Pinpoint the cell where the given text exists, returning its [x, y] midpoint coordinate. 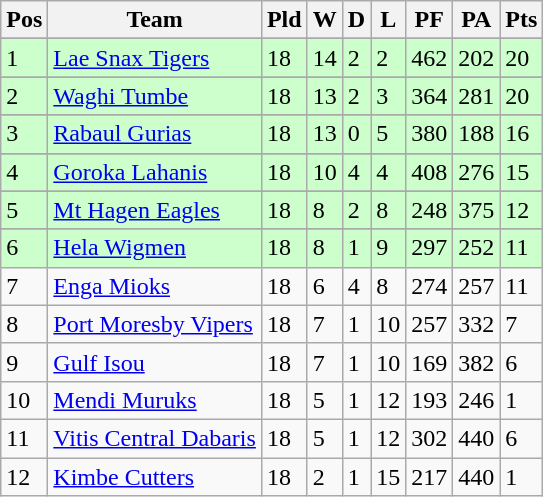
380 [430, 134]
16 [522, 134]
Gulf Isou [155, 362]
Rabaul Gurias [155, 134]
Goroka Lahanis [155, 172]
0 [356, 134]
Mendi Muruks [155, 400]
217 [430, 477]
L [388, 20]
375 [476, 210]
D [356, 20]
202 [476, 58]
281 [476, 96]
Pts [522, 20]
Waghi Tumbe [155, 96]
PF [430, 20]
252 [476, 248]
276 [476, 172]
Team [155, 20]
302 [430, 438]
246 [476, 400]
382 [476, 362]
PA [476, 20]
Pld [284, 20]
408 [430, 172]
169 [430, 362]
248 [430, 210]
Vitis Central Dabaris [155, 438]
193 [430, 400]
274 [430, 286]
364 [430, 96]
Kimbe Cutters [155, 477]
Enga Mioks [155, 286]
Port Moresby Vipers [155, 324]
14 [324, 58]
W [324, 20]
297 [430, 248]
Pos [24, 20]
Hela Wigmen [155, 248]
Mt Hagen Eagles [155, 210]
Lae Snax Tigers [155, 58]
462 [430, 58]
188 [476, 134]
332 [476, 324]
